Search for the cell housing the specified text and yield its (x, y) center coordinate. 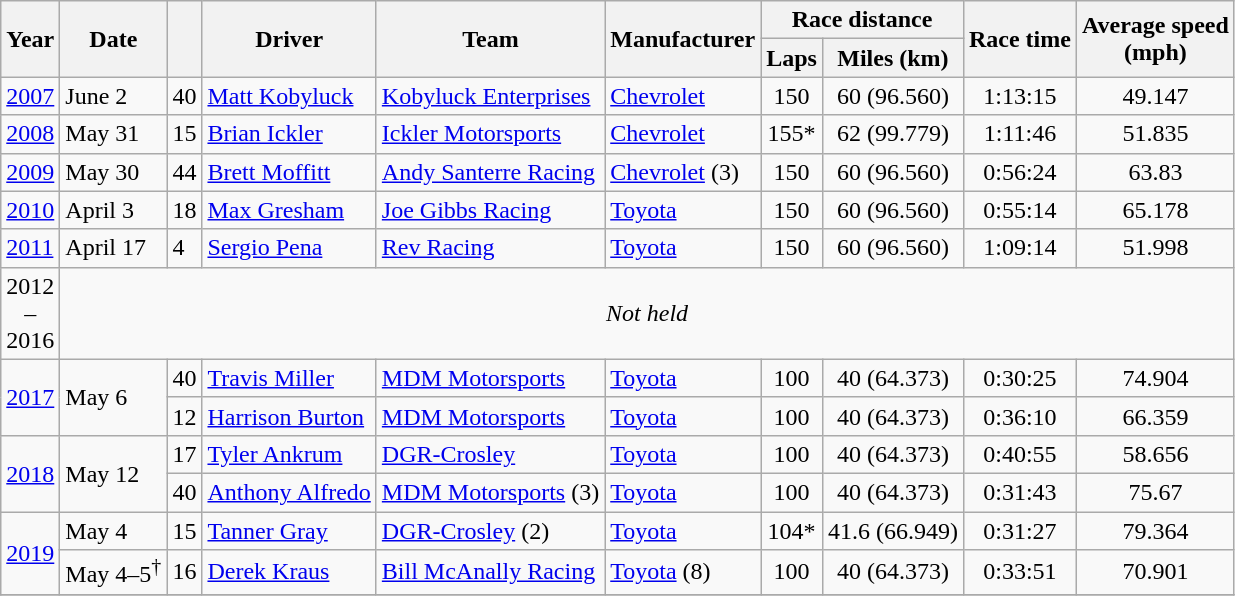
41.6 (66.949) (892, 531)
49.147 (1155, 96)
1:09:14 (1020, 248)
0:40:55 (1020, 454)
Andy Santerre Racing (490, 172)
May 12 (114, 473)
May 6 (114, 397)
66.359 (1155, 416)
Date (114, 39)
1:11:46 (1020, 134)
Sergio Pena (289, 248)
0:55:14 (1020, 210)
Bill McAnally Racing (490, 572)
75.67 (1155, 492)
May 30 (114, 172)
April 17 (114, 248)
May 31 (114, 134)
Race distance (862, 20)
1:13:15 (1020, 96)
70.901 (1155, 572)
0:56:24 (1020, 172)
June 2 (114, 96)
63.83 (1155, 172)
2008 (30, 134)
Not held (648, 313)
2011 (30, 248)
Matt Kobyluck (289, 96)
79.364 (1155, 531)
155* (792, 134)
2018 (30, 473)
0:36:10 (1020, 416)
Brett Moffitt (289, 172)
Race time (1020, 39)
Toyota (8) (683, 572)
MDM Motorsports (3) (490, 492)
Anthony Alfredo (289, 492)
Tanner Gray (289, 531)
DGR-Crosley (490, 454)
62 (99.779) (892, 134)
Average speed(mph) (1155, 39)
Year (30, 39)
74.904 (1155, 378)
0:30:25 (1020, 378)
2017 (30, 397)
16 (184, 572)
58.656 (1155, 454)
104* (792, 531)
2019 (30, 554)
Laps (792, 58)
0:31:43 (1020, 492)
May 4 (114, 531)
2010 (30, 210)
0:33:51 (1020, 572)
0:31:27 (1020, 531)
Derek Kraus (289, 572)
Kobyluck Enterprises (490, 96)
May 4–5† (114, 572)
Team (490, 39)
Brian Ickler (289, 134)
2009 (30, 172)
Chevrolet (3) (683, 172)
Miles (km) (892, 58)
2012–2016 (30, 313)
Ickler Motorsports (490, 134)
DGR-Crosley (2) (490, 531)
12 (184, 416)
Tyler Ankrum (289, 454)
Max Gresham (289, 210)
2007 (30, 96)
65.178 (1155, 210)
44 (184, 172)
Manufacturer (683, 39)
51.998 (1155, 248)
Harrison Burton (289, 416)
Joe Gibbs Racing (490, 210)
18 (184, 210)
51.835 (1155, 134)
Rev Racing (490, 248)
Travis Miller (289, 378)
Driver (289, 39)
April 3 (114, 210)
4 (184, 248)
17 (184, 454)
